Capture the cell that displays the provided text and extract its (x, y) central coordinate. 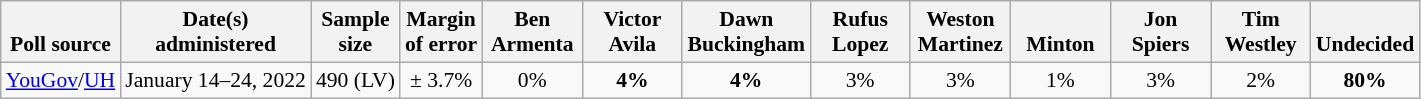
Marginof error (441, 32)
± 3.7% (441, 80)
VictorAvila (632, 32)
Date(s)administered (216, 32)
RufusLopez (860, 32)
Minton (1060, 32)
WestonMartinez (960, 32)
Samplesize (356, 32)
490 (LV) (356, 80)
0% (532, 80)
YouGov/UH (61, 80)
Undecided (1365, 32)
BenArmenta (532, 32)
TimWestley (1261, 32)
Poll source (61, 32)
JonSpiers (1161, 32)
January 14–24, 2022 (216, 80)
80% (1365, 80)
2% (1261, 80)
1% (1060, 80)
DawnBuckingham (746, 32)
